Provide the (x, y) coordinate of the cell's center where the given text is located.  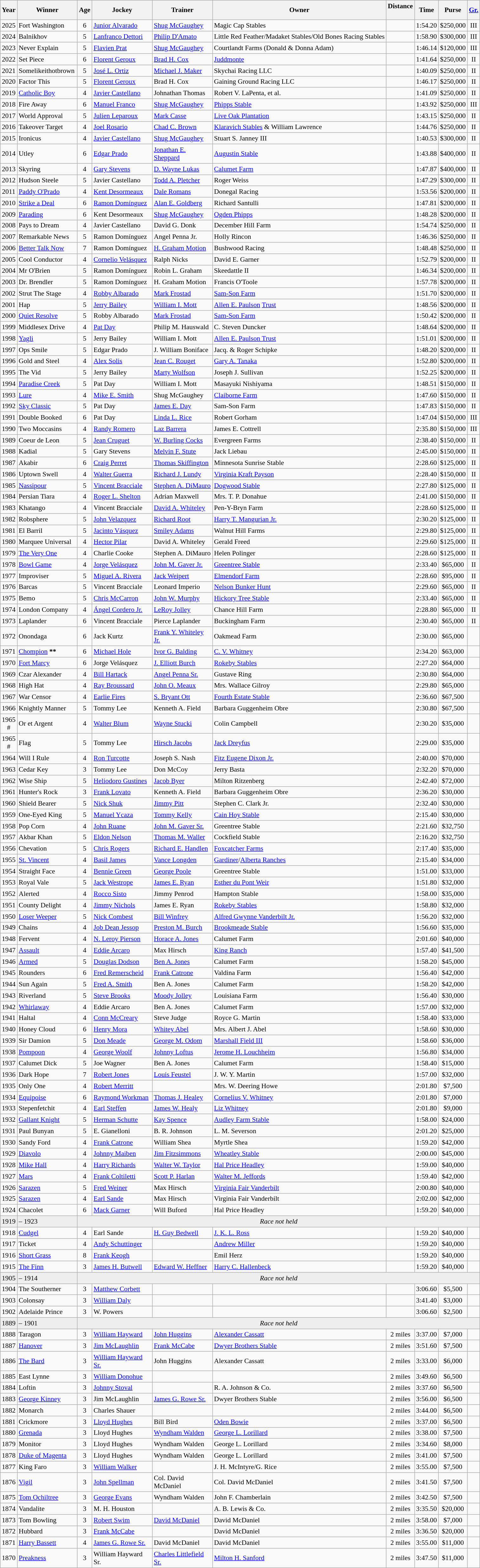
Little Red Feather/Madaket Stables/Old Bones Racing Stables (299, 37)
Khatango (47, 508)
Strike a Deal (47, 203)
Andrew Miller (299, 1244)
Johnny Maiben (122, 1154)
3:35.50 (426, 1509)
William Shea (182, 1142)
1975 (9, 598)
Philip M. Hauswald (182, 327)
Cool Conductor (47, 259)
Manuel Franco (122, 105)
Gaining Ground Racing LLC (299, 82)
The Vid (47, 373)
1:43.88 (426, 154)
John Spellman (122, 1482)
Flavien Prat (122, 48)
1879 (9, 1444)
Alfred Gwynne Vanderbilt Jr. (299, 917)
Alerted (47, 894)
1974 (9, 610)
Frank Coltiletti (122, 1176)
1950 (9, 917)
1939 (9, 1041)
Esther du Pont Weir (299, 883)
Balnikhov (47, 37)
J. William Boniface (182, 350)
Stuart S. Janney III (299, 139)
2:42.40 (426, 781)
Virginia Kraft Payson (299, 474)
Or et Argent (47, 724)
Johnathan Thomas (182, 93)
Masayuki Nishiyama (299, 384)
Better Talk Now (47, 248)
Mrs. W. Deering Howe (299, 1086)
Henry Mora (122, 1029)
Don Meade (122, 1041)
Gallant Knight (47, 1120)
1:51.01 (426, 339)
2:34.20 (426, 652)
Pays to Dream (47, 225)
1:43.15 (426, 116)
Short Grass (47, 1256)
Mack Garner (122, 1210)
Steve Judge (182, 1018)
$15,000 (453, 1063)
Oden Bowie (299, 1422)
1:48.20 (426, 350)
Chompion ** (47, 652)
Haltal (47, 1018)
Paradise Creek (47, 384)
1967 (9, 697)
1955 (9, 860)
1886 (9, 1361)
N. Leroy Pierson (122, 939)
Cornelio Velásquez (122, 259)
Utley (47, 154)
2:28.40 (426, 474)
A. B. Lewis & Co. (299, 1509)
Frank Y. Whiteley Jr. (182, 636)
Robsphere (47, 519)
1:47.87 (426, 169)
Joseph J. Sullivan (299, 373)
1904 (9, 1289)
Tom Ochiltree (47, 1498)
1:56.80 (426, 1052)
1980 (9, 542)
1949 (9, 928)
Distance (400, 10)
Monarch (47, 1410)
$41,500 (453, 951)
1:52.80 (426, 361)
1:48.56 (426, 305)
James W. Healy (182, 1108)
$5,500 (453, 1289)
Marty Wolfson (182, 373)
1968 (9, 686)
Pen-Y-Bryn Farm (299, 508)
Akabir (47, 463)
Louis Feustel (182, 1075)
Basil James (122, 860)
$9,000 (453, 1108)
1978 (9, 565)
Catholic Boy (47, 93)
Robert Gorham (299, 418)
3:41.40 (426, 1301)
1976 (9, 587)
Bill Bird (182, 1422)
Mike Hall (47, 1165)
Bennie Green (122, 871)
William Walker (122, 1467)
B. R. Johnson (182, 1131)
Skyring (47, 169)
1:47.81 (426, 203)
Riverland (47, 996)
2:01.60 (426, 939)
Milton H. Sanford (299, 1558)
1:54.74 (426, 225)
2000 (9, 316)
Stepenfetchit (47, 1108)
John O. Meaux (182, 686)
2012 (9, 180)
Marshall Field III (299, 1041)
D. Wayne Lukas (182, 169)
Two Moccasins (47, 429)
1928 (9, 1165)
Earlie Fires (122, 697)
Stephen C. Clark Jr. (299, 804)
1881 (9, 1422)
1925 (9, 1199)
Bushwood Racing (299, 248)
Jack Weipert (182, 576)
Factor This (47, 82)
Cockfield Stable (299, 837)
José L. Ortiz (122, 71)
1888 (9, 1335)
Marquee Universal (47, 542)
Johnny Loftus (182, 1052)
2007 (9, 237)
Owner (299, 10)
Mrs. Albert J. Abel (299, 1029)
Walter M. Jeffords (299, 1176)
Joe Wagner (122, 1063)
Ops Smile (47, 350)
Gold and Steel (47, 361)
Mike E. Smith (122, 395)
1985 (9, 486)
1885 (9, 1376)
Charlie Cooke (122, 553)
3:37.60 (426, 1388)
Ralph Nicks (182, 259)
1943 (9, 996)
2:41.00 (426, 497)
Fred Weiner (122, 1188)
Thomas M. Waller (182, 837)
1998 (9, 339)
C. Steven Duncker (299, 327)
Harry Richards (122, 1165)
1887 (9, 1346)
Conn McCreary (122, 1018)
1953 (9, 883)
James E. Cottrell (299, 429)
Minnesota Sunrise Stable (299, 463)
1929 (9, 1154)
2023 (9, 48)
Buckingham Farm (299, 621)
3:41.00 (426, 1456)
1:41.64 (426, 59)
Vance Longden (182, 860)
2018 (9, 105)
1951 (9, 905)
1982 (9, 519)
Jerome H. Louchheim (299, 1052)
Remarkable News (47, 237)
Myrtle Shea (299, 1142)
Fort Washington (47, 25)
The Very One (47, 553)
Richard Santulli (299, 203)
Matthew Corbett (122, 1289)
The Southerner (47, 1289)
1:44.76 (426, 127)
1:48.48 (426, 248)
1993 (9, 395)
Vandalite (47, 1509)
War Censor (47, 697)
Fort Marcy (47, 663)
Scott P. Harlan (182, 1176)
Mark Casse (182, 116)
Walter Blum (122, 724)
1946 (9, 962)
Coeur de Leon (47, 440)
Jacq. & Roger Schipke (299, 350)
Taragon (47, 1335)
1962 (9, 781)
Tommy Kelly (182, 815)
Emil Herz (299, 1256)
Mr O'Brien (47, 271)
Ticket (47, 1244)
Nassipour (47, 486)
Chacolet (47, 1210)
$95,000 (453, 576)
1:57.40 (426, 951)
3:34.60 (426, 1444)
2:27.20 (426, 663)
– 1914 (47, 1278)
Cedar Key (47, 770)
Harry C. Hallenbeck (299, 1267)
Fervent (47, 939)
Set Piece (47, 59)
Earl Steffen (122, 1108)
1997 (9, 350)
Ogden Phipps (299, 214)
Bowl Game (47, 565)
J. Elliott Burch (182, 663)
Julien Leparoux (122, 116)
Hap (47, 305)
Horace A. Jones (182, 939)
Straight Face (47, 871)
Ironicus (47, 139)
C. V. Whitney (299, 652)
The Finn (47, 1267)
Job Dean Jessop (122, 928)
Paul Bunyan (47, 1131)
Valdina Farm (299, 973)
Bill Winfrey (182, 917)
3:33.00 (426, 1361)
Gerald Freed (299, 542)
$36,000 (453, 1041)
1:48.28 (426, 214)
King Faro (47, 1467)
2:32.20 (426, 770)
2:30.00 (426, 636)
Diavolo (47, 1154)
1870 (9, 1558)
1:46.14 (426, 48)
Preakness (47, 1558)
1:46.34 (426, 271)
1:43.92 (426, 105)
John M. Gaver Jr. (182, 565)
Jonathan E. Sheppard (182, 154)
Chevation (47, 849)
Laplander (47, 621)
Angel Penna Jr. (182, 237)
Roger L. Shelton (122, 497)
Roger Weiss (299, 180)
Walter Guerra (122, 474)
1969 (9, 674)
Fourth Estate Stable (299, 697)
Purse (453, 10)
Nick Combest (122, 917)
1:47.04 (426, 418)
Royal Vale (47, 883)
Live Oak Plantation (299, 116)
Colin Campbell (299, 724)
2:29.00 (426, 743)
Wise Ship (47, 781)
1933 (9, 1108)
Calumet Dick (47, 1063)
Lure (47, 395)
1999 (9, 327)
Linda L. Rice (182, 418)
Walnut Hill Farms (299, 531)
1948 (9, 939)
1916 (9, 1256)
$25,000 (453, 1131)
1872 (9, 1532)
Sky Classic (47, 406)
One-Eyed King (47, 815)
1971 (9, 652)
Todd A. Pletcher (182, 180)
Age (85, 10)
Louisiana Farm (299, 996)
1973 (9, 621)
1871 (9, 1543)
Gr. (474, 10)
3:47.50 (426, 1558)
Tom Bowling (47, 1520)
3:44.00 (426, 1410)
1956 (9, 849)
1:40.09 (426, 71)
2:00.80 (426, 1188)
Smiley Adams (182, 531)
Takeover Target (47, 127)
Jack Kurtz (122, 636)
Jimmy Pitt (182, 804)
8 (85, 1256)
R. A. Johnson & Co. (299, 1388)
2010 (9, 203)
Cain Hoy Stable (299, 815)
1984 (9, 497)
Cornelius V. Whitney (299, 1097)
Nelson Bunker Hunt (299, 587)
1877 (9, 1467)
Kadial (47, 452)
3:36.50 (426, 1532)
2004 (9, 271)
Chad C. Brown (182, 127)
Fitz Eugene Dixon Jr. (299, 758)
Helen Polinger (299, 553)
1884 (9, 1388)
1936 (9, 1075)
Dr. Brendler (47, 282)
Moody Jolley (182, 996)
E. Gianelloni (122, 1131)
1977 (9, 576)
Eldon Nelson (122, 837)
1926 (9, 1188)
Mars (47, 1176)
1988 (9, 452)
1979 (9, 553)
Whitey Abel (182, 1029)
2015 (9, 139)
Cudgel (47, 1233)
Philip D'Amato (182, 37)
1941 (9, 1018)
1959 (9, 815)
London Company (47, 610)
Winner (47, 10)
2:32.40 (426, 804)
Charles Shauer (122, 1410)
Adrian Maxwell (182, 497)
1989 (9, 440)
1961 (9, 792)
$3,000 (453, 1301)
1954 (9, 871)
Robin L. Graham (182, 271)
Joseph S. Nash (182, 758)
Fire Away (47, 105)
Michael J. Maker (182, 71)
$63,000 (453, 652)
Leonard Imperio (182, 587)
1902 (9, 1312)
Improviser (47, 576)
Brookmeade Stable (299, 928)
Honey Cloud (47, 1029)
George Poole (182, 871)
December Hill Farm (299, 225)
W. Powers (122, 1312)
1927 (9, 1176)
William Donohue (122, 1376)
Edward W. Heffner (182, 1267)
Thomas J. Healey (182, 1097)
Chance Hill Farm (299, 610)
3:56.00 (426, 1399)
Douglas Dodson (122, 962)
1:47.83 (426, 406)
1:51.70 (426, 293)
Ron Turcotte (122, 758)
King Ranch (299, 951)
Audley Farm Stable (299, 1120)
Augustin Stable (299, 154)
Knightly Manner (47, 708)
Chris Rogers (122, 849)
2002 (9, 293)
Kay Spence (182, 1120)
Melvin F. Stute (182, 452)
J. H. McIntyre/G. Rice (299, 1467)
1905 (9, 1278)
Jerry Basta (299, 770)
2020 (9, 82)
Bill Hartack (122, 674)
1:51.80 (426, 883)
Johnny Stoval (122, 1388)
Whirlaway (47, 1007)
1:40.53 (426, 139)
1932 (9, 1120)
1992 (9, 406)
William Hayward (122, 1335)
Harry T. Mangurian Jr. (299, 519)
2:30.40 (426, 621)
$2,500 (453, 1312)
1:50.42 (426, 316)
Claiborne Farm (299, 395)
2:02.00 (426, 1199)
1915 (9, 1267)
2024 (9, 37)
Trainer (182, 10)
Ángel Cordero Jr. (122, 610)
1:47.60 (426, 395)
2:36.60 (426, 697)
2:17.40 (426, 849)
2:45.00 (426, 452)
Phipps Stable (299, 105)
1987 (9, 463)
Richard E. Handlen (182, 849)
Rounders (47, 973)
Never Explain (47, 48)
Persian Tiara (47, 497)
Preston M. Burch (182, 928)
3:58.00 (426, 1520)
1:54.20 (426, 25)
Frank Lovato (122, 792)
2009 (9, 214)
George Woolf (122, 1052)
2016 (9, 127)
1924 (9, 1210)
Jack Liebau (299, 452)
East Lynne (47, 1376)
Angel Penna Sr. (182, 674)
David G. Donk (182, 225)
2013 (9, 169)
Jack Westrope (122, 883)
World Approval (47, 116)
1880 (9, 1433)
1981 (9, 531)
Vigil (47, 1482)
1942 (9, 1007)
1874 (9, 1509)
1903 (9, 1301)
LeRoy Jolley (182, 610)
William Daly (122, 1301)
Hudson Steele (47, 180)
1878 (9, 1456)
$72,000 (453, 781)
1:56.60 (426, 928)
Dogwood Stable (299, 486)
Steve Brooks (122, 996)
$120,000 (453, 48)
1972 (9, 636)
Strut The Stage (47, 293)
1991 (9, 418)
Jimmy Penrod (182, 894)
Sandy Ford (47, 1142)
Fred Remerscheid (122, 973)
Jack Dreyfus (299, 743)
Pierce Laplander (182, 621)
Quiet Resolve (47, 316)
Hector Pilar (122, 542)
George M. Odom (182, 1041)
Klaravich Stables & William Lawrence (299, 127)
David E. Garner (299, 259)
2014 (9, 154)
Craig Perret (122, 463)
Uptown Swell (47, 474)
Jockey (122, 10)
Michael Hole (122, 652)
Sun Again (47, 984)
John W. Murphy (182, 598)
Raymond Workman (122, 1097)
2005 (9, 259)
Donegal Racing (299, 192)
1918 (9, 1233)
1:57.78 (426, 282)
3:38.00 (426, 1433)
Grenada (47, 1433)
Manuel Ycaza (122, 815)
Middlesex Drive (47, 327)
Lanfranco Dettori (122, 37)
Pompoon (47, 1052)
1938 (9, 1052)
2:36.20 (426, 792)
Jean C. Rouget (182, 361)
James H. Butwell (122, 1267)
1:59.00 (426, 1165)
1934 (9, 1097)
1919 (9, 1222)
1957 (9, 837)
1990 (9, 429)
Czar Alexander (47, 674)
Armed (47, 962)
Randy Romero (122, 429)
Mrs. Wallace Gilroy (299, 686)
Will Buford (182, 1210)
$24,000 (453, 1120)
1:52.79 (426, 259)
George Evans (122, 1498)
Time (426, 10)
Hirsch Jacobs (182, 743)
Walter W. Taylor (182, 1165)
1:47.29 (426, 180)
Milton Ritzenberg (299, 781)
Holly Rincon (299, 237)
L. M. Severson (299, 1131)
J. W. Y. Martin (299, 1075)
Somelikeithotbrown (47, 71)
Juddmonte (299, 59)
W. Burling Cocks (182, 440)
Robert Merritt (122, 1086)
County Delight (47, 905)
Robert Swim (122, 1520)
M. H. Houston (122, 1509)
1964 (9, 758)
Don McCoy (182, 770)
High Hat (47, 686)
Chris McCarron (122, 598)
2025 (9, 25)
2022 (9, 59)
3:42.50 (426, 1498)
1:58.90 (426, 37)
Richard Root (182, 519)
1875 (9, 1498)
3:41.50 (426, 1482)
Onondaga (47, 636)
1:52.25 (426, 373)
Jean Cruguet (122, 440)
– 1923 (47, 1222)
Robert V. LaPenta, et al. (299, 93)
Jacob Byer (182, 781)
1945 (9, 973)
Hickory Tree Stable (299, 598)
Loftin (47, 1388)
Gary A. Tanaka (299, 361)
2:40.00 (426, 758)
1994 (9, 384)
1986 (9, 474)
Dark Hope (47, 1075)
Equipoise (47, 1097)
2:16.20 (426, 837)
2:35.80 (426, 429)
Crickmore (47, 1422)
Liz Whitney (299, 1108)
2:01.20 (426, 1131)
Fred A. Smith (122, 984)
Yagli (47, 339)
2019 (9, 93)
Alan E. Goldberg (182, 203)
Wayne Stucki (182, 724)
1937 (9, 1063)
1:51.00 (426, 871)
Frank Keogh (122, 1256)
Jacinto Vásquez (122, 531)
2011 (9, 192)
1958 (9, 826)
Joel Rosario (122, 127)
Dale Romans (182, 192)
John Velazquez (122, 519)
2001 (9, 305)
1995 (9, 373)
Harry Bassett (47, 1543)
2:00.00 (426, 1154)
1996 (9, 361)
Nick Shuk (122, 804)
James E. Day (182, 406)
2021 (9, 71)
Courtlandt Farms (Donald & Donna Adam) (299, 48)
Hubbard (47, 1532)
$8,000 (453, 1444)
H. Guy Bedwell (182, 1233)
1930 (9, 1142)
Mrs. T. P. Donahue (299, 497)
Bemo (47, 598)
Skychai Racing LLC (299, 71)
$6,000 (453, 1361)
Gardiner/Alberta Ranches (299, 860)
Hunter's Rock (47, 792)
1917 (9, 1244)
S. Bryant Ott (182, 697)
Sir Damion (47, 1041)
John Ruane (122, 826)
George Kinney (47, 1399)
Ivor G. Balding (182, 652)
Thomas Skiffington (182, 463)
El Barril (47, 531)
Richard J. Lundy (182, 474)
– 1901 (47, 1323)
Barcas (47, 587)
Magic Cap Stables (299, 25)
2003 (9, 282)
Elmendorf Farm (299, 576)
Chains (47, 928)
Ray Broussard (122, 686)
Francis O'Toole (299, 282)
3:51.60 (426, 1346)
Gustave Ring (299, 674)
Colonsay (47, 1301)
John M. Gaver Sr. (182, 826)
Oakmead Farm (299, 636)
2008 (9, 225)
Andy Schuttinger (122, 1244)
Hanover (47, 1346)
1883 (9, 1399)
John F. Chamberlain (299, 1498)
Flag (47, 743)
1935 (9, 1086)
2017 (9, 116)
1:58.80 (426, 905)
1:46.36 (426, 237)
Charles Littlefield Sr. (182, 1558)
1:48.51 (426, 384)
2006 (9, 248)
Rocco Sisto (122, 894)
1:59.40 (426, 1176)
Double Booked (47, 418)
3:49.60 (426, 1376)
1:53.56 (426, 192)
2:27.80 (426, 486)
Year (9, 10)
1:41.09 (426, 93)
1966 (9, 708)
Jimmy Nichols (122, 905)
1970 (9, 663)
Hampton Stable (299, 894)
1:48.64 (426, 327)
1940 (9, 1029)
1873 (9, 1520)
2:28.80 (426, 610)
Parading (47, 214)
Pop Corn (47, 826)
Will I Rule (47, 758)
1889 (9, 1323)
2:21.60 (426, 826)
1960 (9, 804)
2:38.40 (426, 440)
J. K. L. Ross (299, 1233)
The Bard (47, 1361)
Heliodoro Gustines (122, 781)
Paddy O'Prado (47, 192)
1983 (9, 508)
Junior Alvarado (122, 25)
Akbar Khan (47, 837)
Adelaide Prince (47, 1312)
Miguel A. Rivera (122, 576)
Evergreen Farms (299, 440)
Herman Schutte (122, 1120)
Shield Bearer (47, 804)
St. Vincent (47, 860)
1:56.20 (426, 917)
Jim Fitzsimmons (182, 1154)
1931 (9, 1131)
1952 (9, 894)
Monitor (47, 1444)
Alex Solis (122, 361)
Wheatley Stable (299, 1154)
Royce G. Martin (299, 1018)
1882 (9, 1410)
1876 (9, 1482)
1947 (9, 951)
Loser Weeper (47, 917)
1963 (9, 770)
Robert Jones (122, 1075)
1944 (9, 984)
Assault (47, 951)
Only One (47, 1086)
1:46.17 (426, 82)
Skeedattle II (299, 271)
Foxcatcher Farms (299, 849)
Laz Barrera (182, 429)
Duke of Magenta (47, 1456)
